Extract the [X, Y] coordinate from the center of the cell holding the provided text.  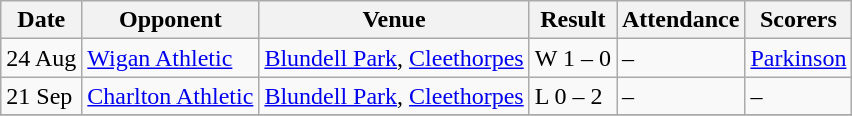
Scorers [798, 20]
Wigan Athletic [170, 58]
Attendance [680, 20]
Venue [394, 20]
Parkinson [798, 58]
L 0 – 2 [572, 96]
24 Aug [42, 58]
Result [572, 20]
Opponent [170, 20]
21 Sep [42, 96]
Charlton Athletic [170, 96]
Date [42, 20]
W 1 – 0 [572, 58]
